Detect which cell encompasses the target text, then output its [x, y] center coordinate. 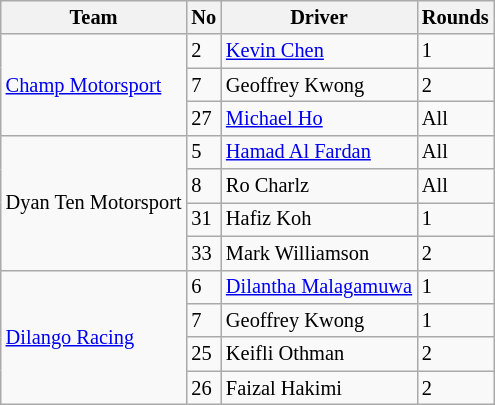
26 [204, 388]
Hamad Al Fardan [319, 152]
Dilantha Malagamuwa [319, 287]
31 [204, 219]
27 [204, 118]
Mark Williamson [319, 253]
Driver [319, 17]
8 [204, 186]
Dilango Racing [94, 338]
Rounds [456, 17]
Ro Charlz [319, 186]
5 [204, 152]
25 [204, 354]
Kevin Chen [319, 51]
Michael Ho [319, 118]
Dyan Ten Motorsport [94, 202]
No [204, 17]
33 [204, 253]
6 [204, 287]
Keifli Othman [319, 354]
Faizal Hakimi [319, 388]
Champ Motorsport [94, 84]
Hafiz Koh [319, 219]
Team [94, 17]
